Search for the cell housing the specified text and yield its [X, Y] center coordinate. 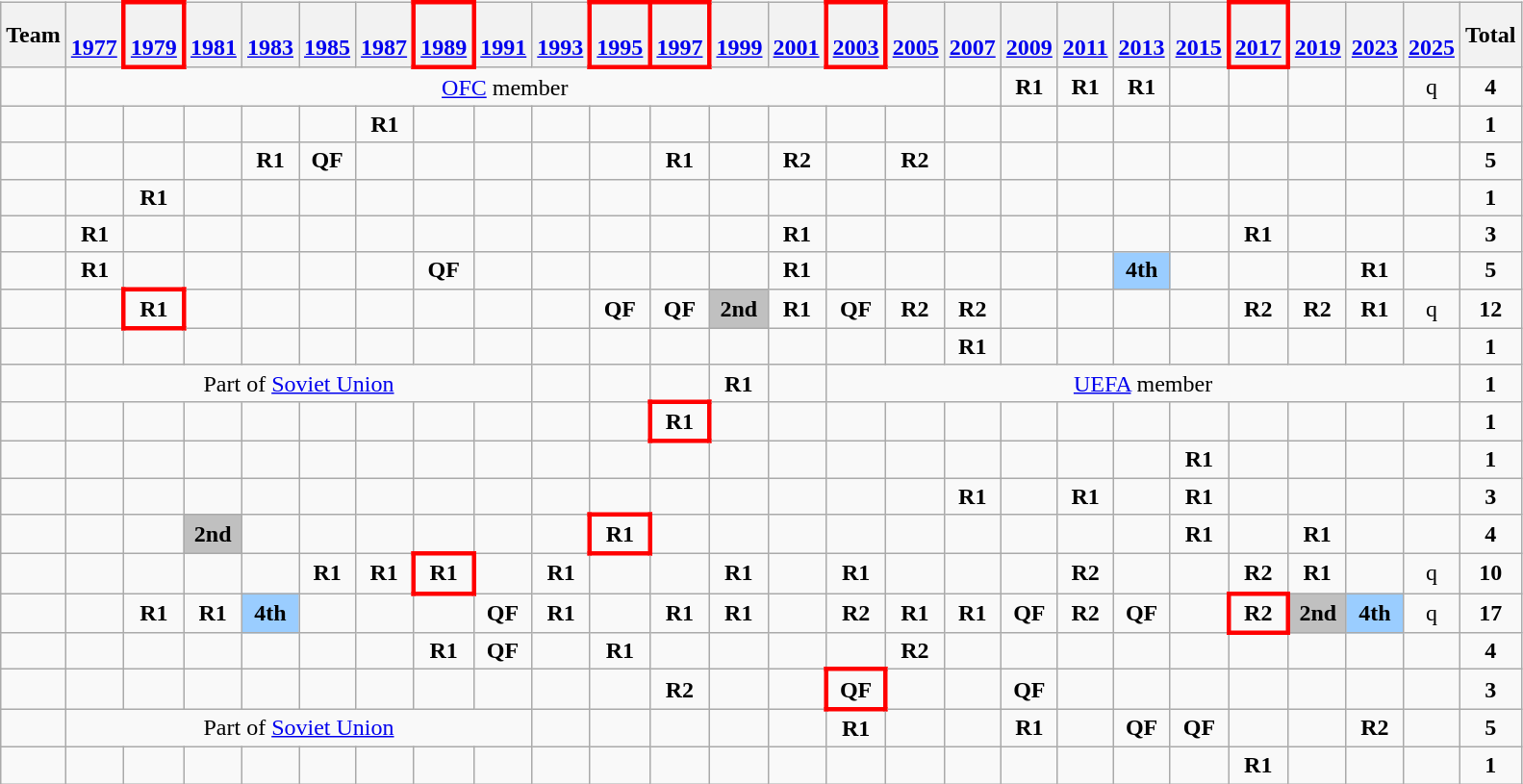
1977 [94, 35]
1981 [214, 35]
2013 [1141, 35]
2017 [1258, 35]
2007 [972, 35]
Total [1490, 35]
2001 [797, 35]
1993 [562, 35]
1991 [502, 35]
UEFA member [1143, 383]
1979 [154, 35]
1989 [444, 35]
1985 [327, 35]
1995 [620, 35]
2011 [1085, 35]
2023 [1374, 35]
2005 [916, 35]
1987 [385, 35]
Team [34, 35]
2015 [1199, 35]
2003 [856, 35]
OFC member [504, 87]
1999 [739, 35]
12 [1490, 308]
2025 [1432, 35]
1997 [679, 35]
10 [1490, 573]
17 [1490, 614]
1983 [269, 35]
2009 [1029, 35]
2019 [1318, 35]
